Find where the given text appears and provide that cell's center as [X, Y] coordinate. 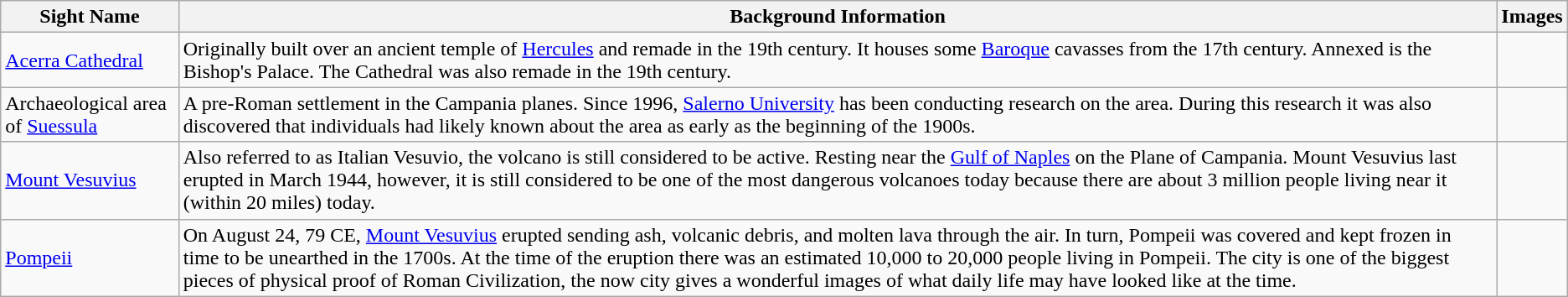
Archaeological area of Suessula [90, 114]
Pompeii [90, 258]
Mount Vesuvius [90, 180]
Background Information [838, 17]
Sight Name [90, 17]
Images [1532, 17]
Acerra Cathedral [90, 60]
